Determine the (X, Y) coordinate at the center of the cell enclosing the given text.  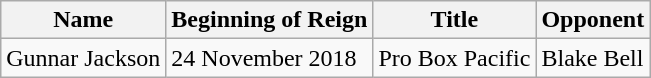
24 November 2018 (270, 58)
Pro Box Pacific (454, 58)
Opponent (593, 20)
Blake Bell (593, 58)
Beginning of Reign (270, 20)
Gunnar Jackson (84, 58)
Title (454, 20)
Name (84, 20)
